Output the [X, Y] coordinate of the center of the cell containing the given text.  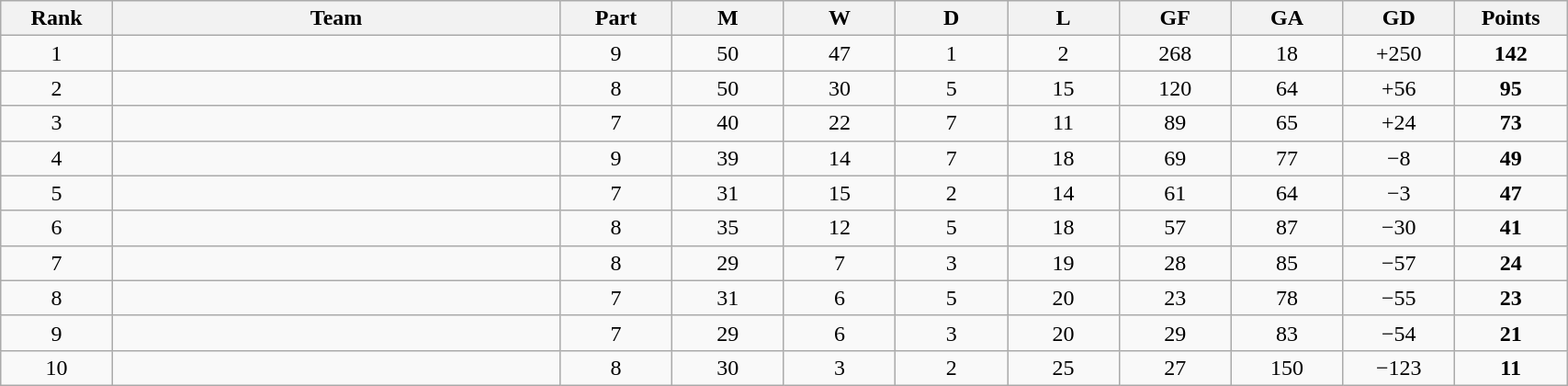
−54 [1399, 333]
10 [57, 368]
268 [1175, 53]
150 [1287, 368]
83 [1287, 333]
87 [1287, 228]
28 [1175, 263]
78 [1287, 298]
12 [840, 228]
73 [1511, 123]
W [840, 18]
95 [1511, 88]
+56 [1399, 88]
21 [1511, 333]
−3 [1399, 193]
4 [57, 158]
+24 [1399, 123]
Points [1511, 18]
77 [1287, 158]
120 [1175, 88]
40 [728, 123]
39 [728, 158]
69 [1175, 158]
−8 [1399, 158]
19 [1064, 263]
57 [1175, 228]
D [952, 18]
Team [336, 18]
L [1064, 18]
M [728, 18]
89 [1175, 123]
65 [1287, 123]
61 [1175, 193]
22 [840, 123]
GF [1175, 18]
Rank [57, 18]
Part [616, 18]
35 [728, 228]
25 [1064, 368]
27 [1175, 368]
−123 [1399, 368]
49 [1511, 158]
GA [1287, 18]
GD [1399, 18]
−55 [1399, 298]
24 [1511, 263]
41 [1511, 228]
142 [1511, 53]
85 [1287, 263]
−30 [1399, 228]
+250 [1399, 53]
−57 [1399, 263]
